Return [x, y] of the center of cell containing provided text 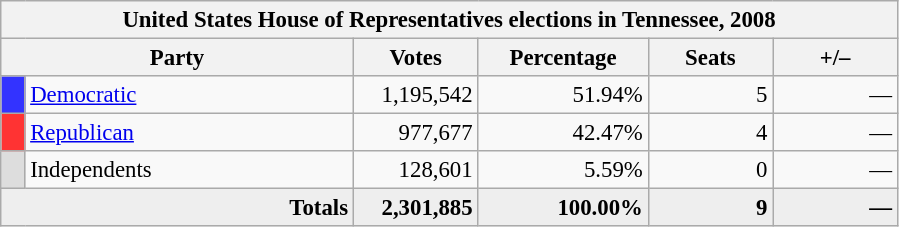
42.47% [563, 133]
Democratic [189, 95]
100.00% [563, 208]
+/– [836, 58]
51.94% [563, 95]
Votes [416, 58]
Party [178, 58]
Independents [189, 170]
Percentage [563, 58]
1,195,542 [416, 95]
977,677 [416, 133]
2,301,885 [416, 208]
128,601 [416, 170]
Totals [178, 208]
4 [710, 133]
5 [710, 95]
0 [710, 170]
Republican [189, 133]
Seats [710, 58]
United States House of Representatives elections in Tennessee, 2008 [450, 20]
9 [710, 208]
5.59% [563, 170]
